From the cell containing the given text, extract its center point as (x, y) coordinate. 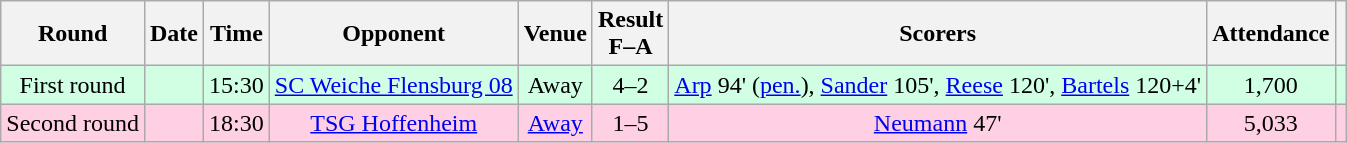
TSG Hoffenheim (394, 123)
Arp 94' (pen.), Sander 105', Reese 120', Bartels 120+4' (938, 85)
Neumann 47' (938, 123)
Opponent (394, 34)
ResultF–A (630, 34)
Venue (555, 34)
18:30 (237, 123)
Scorers (938, 34)
15:30 (237, 85)
Round (73, 34)
Second round (73, 123)
First round (73, 85)
1–5 (630, 123)
Attendance (1271, 34)
1,700 (1271, 85)
Date (174, 34)
4–2 (630, 85)
Time (237, 34)
5,033 (1271, 123)
SC Weiche Flensburg 08 (394, 85)
